Identify which cell holds the provided text, then report its (X, Y) central coordinate. 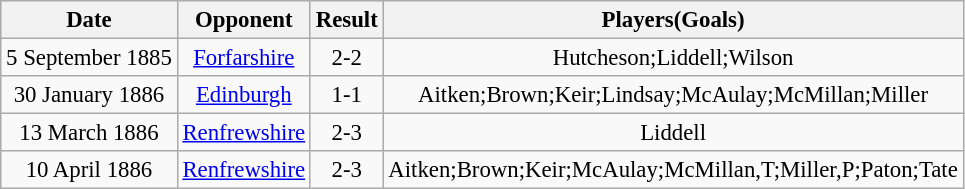
5 September 1885 (89, 58)
Date (89, 20)
30 January 1886 (89, 95)
Hutcheson;Liddell;Wilson (673, 58)
2-2 (346, 58)
10 April 1886 (89, 170)
Aitken;Brown;Keir;McAulay;McMillan,T;Miller,P;Paton;Tate (673, 170)
Liddell (673, 133)
Result (346, 20)
Forfarshire (244, 58)
Players(Goals) (673, 20)
Aitken;Brown;Keir;Lindsay;McAulay;McMillan;Miller (673, 95)
1-1 (346, 95)
Opponent (244, 20)
13 March 1886 (89, 133)
Edinburgh (244, 95)
